Return [x, y] of the center of cell containing provided text 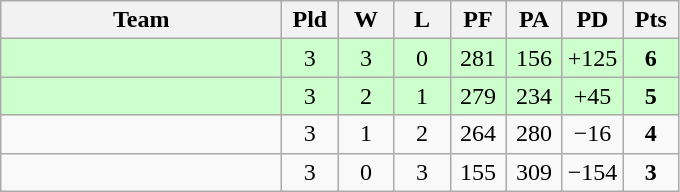
280 [534, 134]
Pts [651, 20]
279 [478, 96]
155 [478, 172]
156 [534, 58]
W [366, 20]
−154 [592, 172]
Pld [310, 20]
+45 [592, 96]
6 [651, 58]
281 [478, 58]
5 [651, 96]
−16 [592, 134]
234 [534, 96]
+125 [592, 58]
Team [142, 20]
L [422, 20]
PF [478, 20]
309 [534, 172]
264 [478, 134]
4 [651, 134]
PD [592, 20]
PA [534, 20]
